Capture the cell that displays the provided text and extract its [x, y] central coordinate. 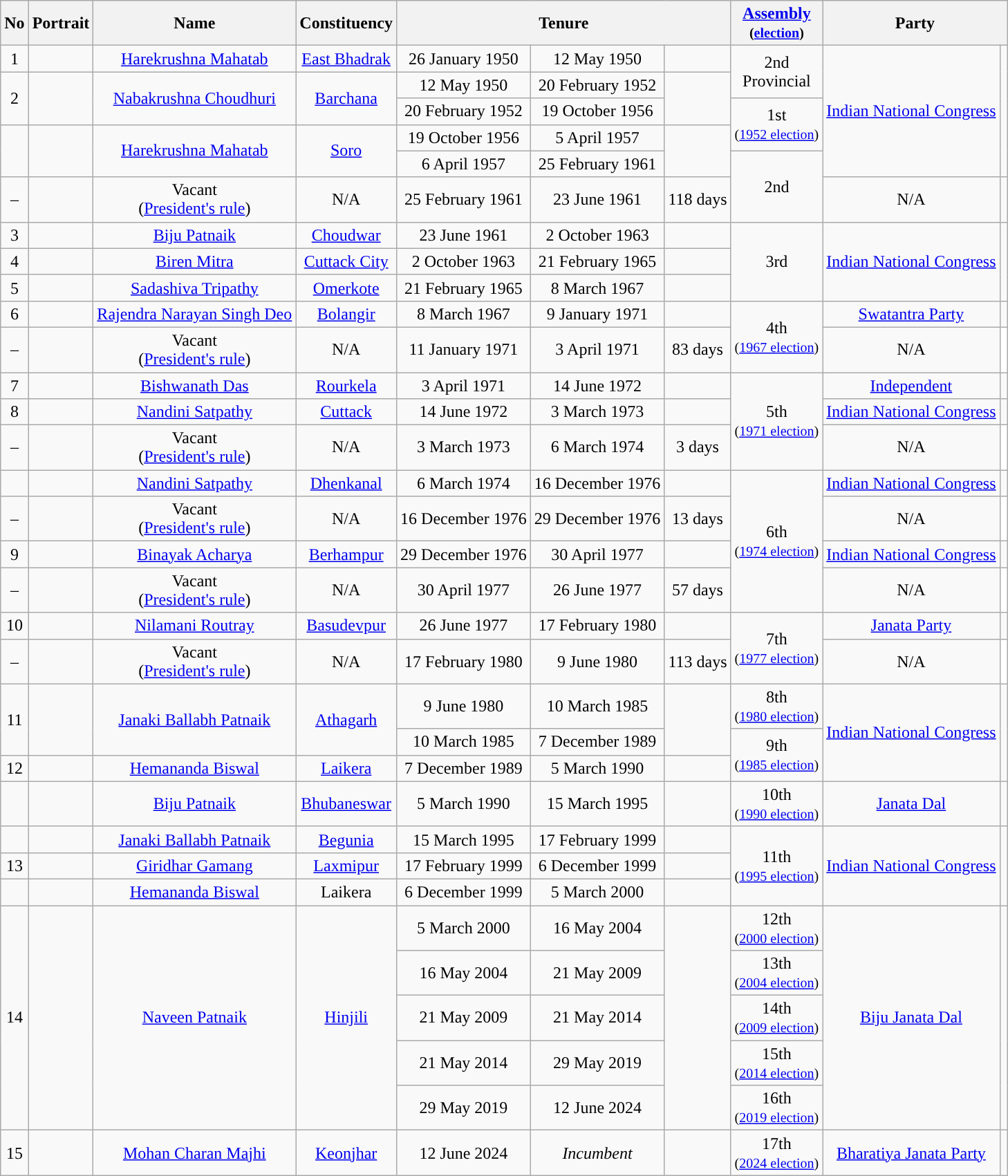
Choudwar [346, 235]
Bharatiya Janata Party [911, 1153]
7th(1977 election) [777, 648]
Berhampur [346, 554]
9 January 1971 [597, 314]
14 [15, 1018]
113 days [698, 661]
Portrait [61, 24]
Janata Dal [911, 803]
11 January 1971 [464, 350]
Soro [346, 151]
4 [15, 261]
2ndProvincial [777, 72]
Nilamani Routray [195, 626]
Giridhar Gamang [195, 866]
Basudevpur [346, 626]
Party [915, 24]
11th(1995 election) [777, 866]
9 [15, 554]
Sadashiva Tripathy [195, 288]
9th(1985 election) [777, 755]
Incumbent [597, 1153]
Begunia [346, 839]
1 [15, 59]
6 April 1957 [464, 164]
83 days [698, 350]
6 [15, 314]
Naveen Patnaik [195, 1018]
Janata Party [911, 626]
12 [15, 768]
3 days [698, 448]
118 days [698, 199]
Rourkela [346, 385]
2nd [777, 187]
5 [15, 288]
7 [15, 385]
Nabakrushna Choudhuri [195, 98]
15 [15, 1153]
10th(1990 election) [777, 803]
11 [15, 719]
57 days [698, 590]
Biju Janata Dal [911, 1018]
10 [15, 626]
East Bhadrak [346, 59]
Bolangir [346, 314]
3 [15, 235]
Biren Mitra [195, 261]
Mohan Charan Majhi [195, 1153]
Assembly(election) [777, 24]
No [15, 24]
Cuttack City [346, 261]
Cuttack [346, 412]
6th(1974 election) [777, 541]
Swatantra Party [911, 314]
Name [195, 24]
Tenure [564, 24]
12th(2000 election) [777, 928]
8th(1980 election) [777, 707]
Hinjili [346, 1018]
26 January 1950 [464, 59]
Barchana [346, 98]
14th(2009 election) [777, 1018]
Rajendra Narayan Singh Deo [195, 314]
15th(2014 election) [777, 1063]
Omerkote [346, 288]
Binayak Acharya [195, 554]
5th(1971 election) [777, 420]
3rd [777, 261]
1st(1952 election) [777, 124]
Laxmipur [346, 866]
16th(2019 election) [777, 1108]
17th(2024 election) [777, 1153]
Independent [911, 385]
2 [15, 98]
Bishwanath Das [195, 385]
13th(2004 election) [777, 973]
8 [15, 412]
Athagarh [346, 719]
Keonjhar [346, 1153]
5 April 1957 [597, 138]
13 [15, 866]
Constituency [346, 24]
Dhenkanal [346, 483]
13 days [698, 519]
Bhubaneswar [346, 803]
4th(1967 election) [777, 336]
